Scan for the cell matching the given text and deliver its [x, y] coordinate at center. 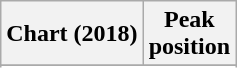
Chart (2018) [72, 34]
Peakposition [189, 34]
